From the cell containing the given text, extract its center point as [x, y] coordinate. 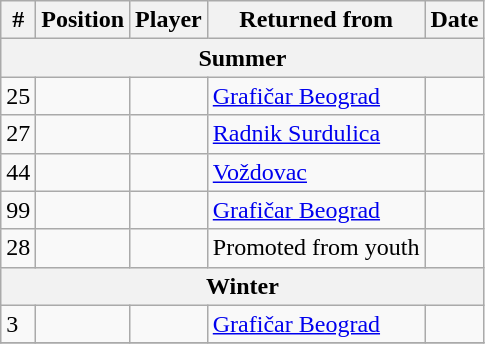
28 [18, 248]
Returned from [316, 20]
3 [18, 324]
# [18, 20]
44 [18, 172]
27 [18, 134]
25 [18, 96]
Position [83, 20]
Date [454, 20]
Player [169, 20]
Radnik Surdulica [316, 134]
Summer [242, 58]
Promoted from youth [316, 248]
Winter [242, 286]
Voždovac [316, 172]
99 [18, 210]
